Return the (x, y) coordinate for the center point of the cell that contains the specified text.  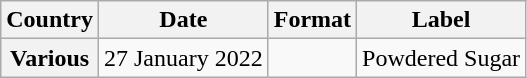
Format (312, 20)
Label (442, 20)
Various (50, 58)
Date (183, 20)
Powdered Sugar (442, 58)
27 January 2022 (183, 58)
Country (50, 20)
